Detect which cell encompasses the target text, then output its [x, y] center coordinate. 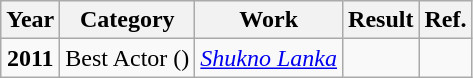
Result [381, 20]
Work [269, 20]
Year [30, 20]
Best Actor () [128, 58]
Shukno Lanka [269, 58]
Ref. [446, 20]
2011 [30, 58]
Category [128, 20]
